Determine the (X, Y) coordinate at the center of the cell enclosing the given text.  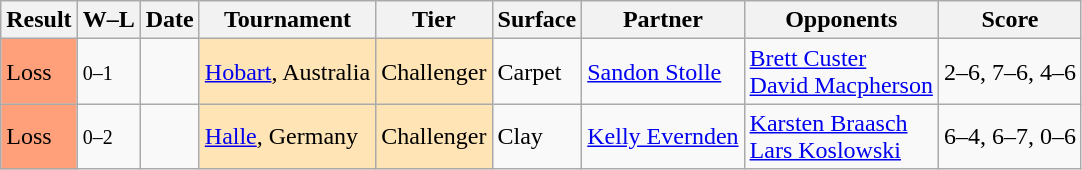
Kelly Evernden (663, 136)
Brett Custer David Macpherson (841, 72)
Score (1010, 20)
Result (39, 20)
Date (170, 20)
Opponents (841, 20)
Surface (537, 20)
Tier (434, 20)
Tournament (287, 20)
W–L (108, 20)
Karsten Braasch Lars Koslowski (841, 136)
Clay (537, 136)
Hobart, Australia (287, 72)
6–4, 6–7, 0–6 (1010, 136)
Carpet (537, 72)
Sandon Stolle (663, 72)
0–2 (108, 136)
Partner (663, 20)
2–6, 7–6, 4–6 (1010, 72)
0–1 (108, 72)
Halle, Germany (287, 136)
